Extract the (x, y) coordinate from the center of the cell holding the provided text.  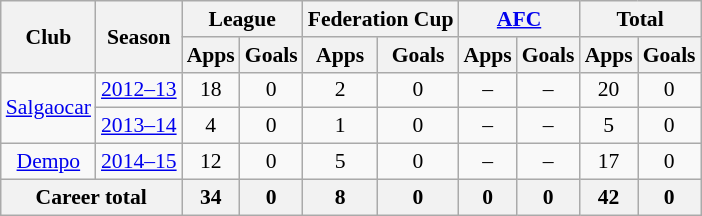
Federation Cup (381, 19)
8 (340, 197)
1 (340, 126)
20 (609, 90)
AFC (520, 19)
2014–15 (139, 162)
Dempo (48, 162)
12 (211, 162)
2013–14 (139, 126)
34 (211, 197)
Season (139, 36)
42 (609, 197)
4 (211, 126)
League (242, 19)
Career total (92, 197)
2012–13 (139, 90)
Total (640, 19)
Salgaocar (48, 108)
17 (609, 162)
2 (340, 90)
Club (48, 36)
18 (211, 90)
